Locate the cell with the specified text and output its (x, y) center coordinate. 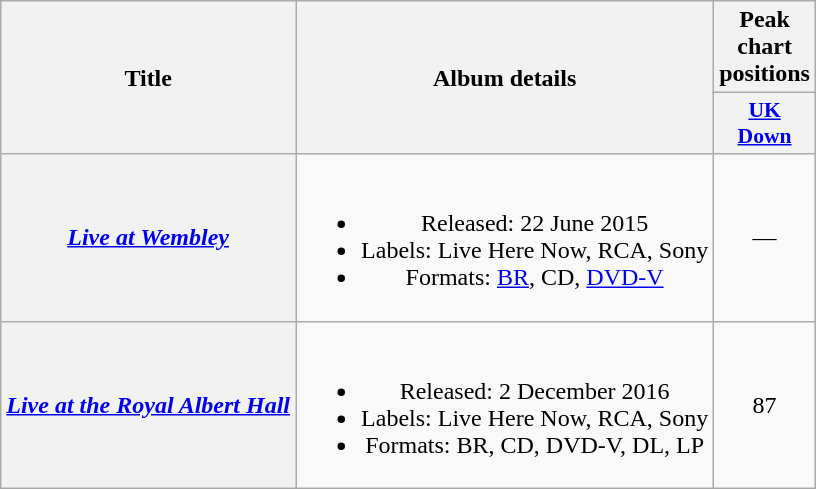
Live at the Royal Albert Hall (148, 404)
Album details (505, 78)
— (765, 238)
Released: 2 December 2016Labels: Live Here Now, RCA, SonyFormats: BR, CD, DVD-V, DL, LP (505, 404)
Live at Wembley (148, 238)
Title (148, 78)
UKDown (765, 124)
87 (765, 404)
Peak chart positions (765, 47)
Released: 22 June 2015Labels: Live Here Now, RCA, SonyFormats: BR, CD, DVD-V (505, 238)
